Extract the (x, y) coordinate from the center of the cell holding the provided text.  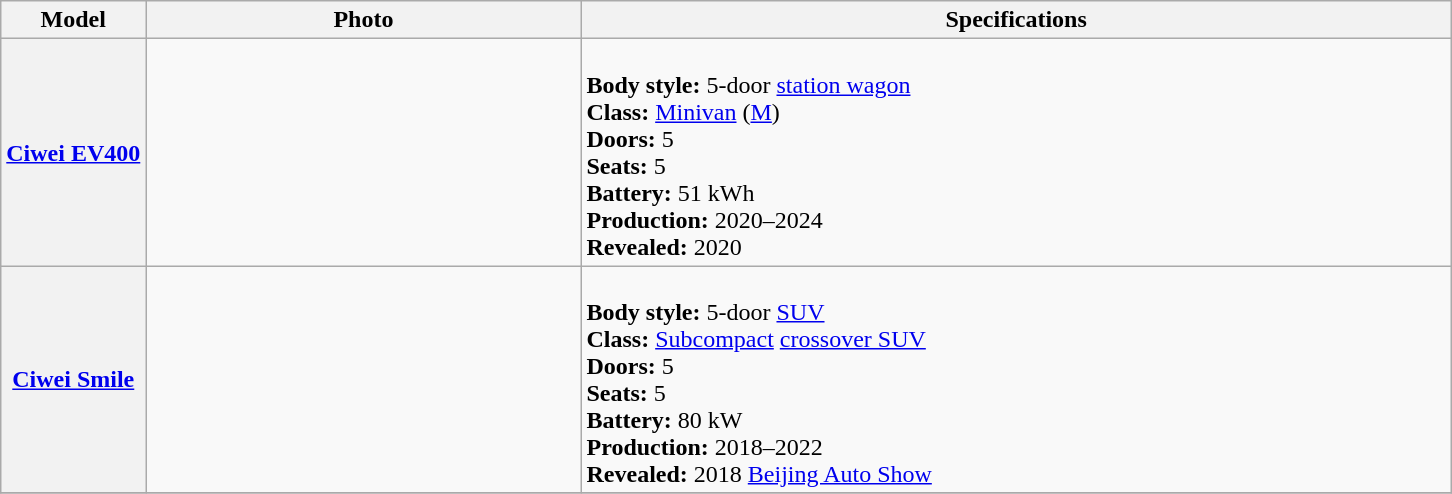
Model (74, 20)
Specifications (1016, 20)
Ciwei Smile (74, 380)
Photo (364, 20)
Body style: 5-door SUVClass: Subcompact crossover SUVDoors: 5Seats: 5Battery: 80 kWProduction: 2018–2022Revealed: 2018 Beijing Auto Show (1016, 380)
Body style: 5-door station wagonClass: Minivan (M)Doors: 5Seats: 5Battery: 51 kWhProduction: 2020–2024Revealed: 2020 (1016, 152)
Ciwei EV400 (74, 152)
